From the cell containing the given text, extract its center point as (X, Y) coordinate. 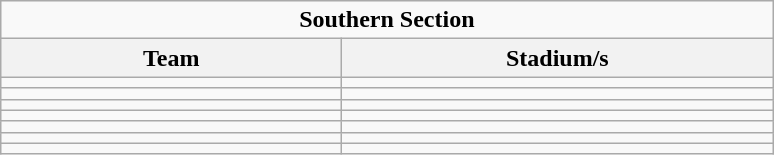
Stadium/s (558, 58)
Southern Section (387, 20)
Team (172, 58)
